Capture the cell that displays the provided text and extract its (X, Y) central coordinate. 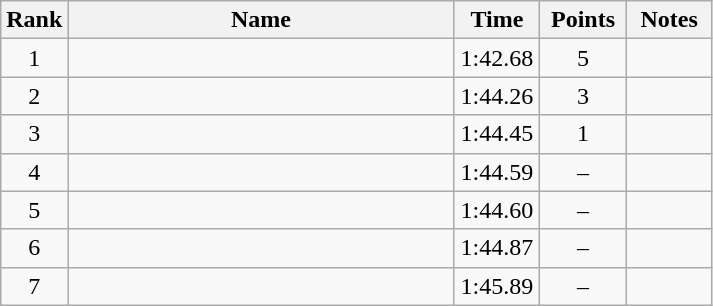
Rank (34, 20)
1:44.59 (497, 172)
4 (34, 172)
1:44.26 (497, 96)
Notes (669, 20)
6 (34, 248)
1:44.60 (497, 210)
1:44.45 (497, 134)
1:42.68 (497, 58)
1:44.87 (497, 248)
Points (583, 20)
1:45.89 (497, 286)
2 (34, 96)
Name (261, 20)
7 (34, 286)
Time (497, 20)
